Identify which cell holds the provided text, then report its [x, y] central coordinate. 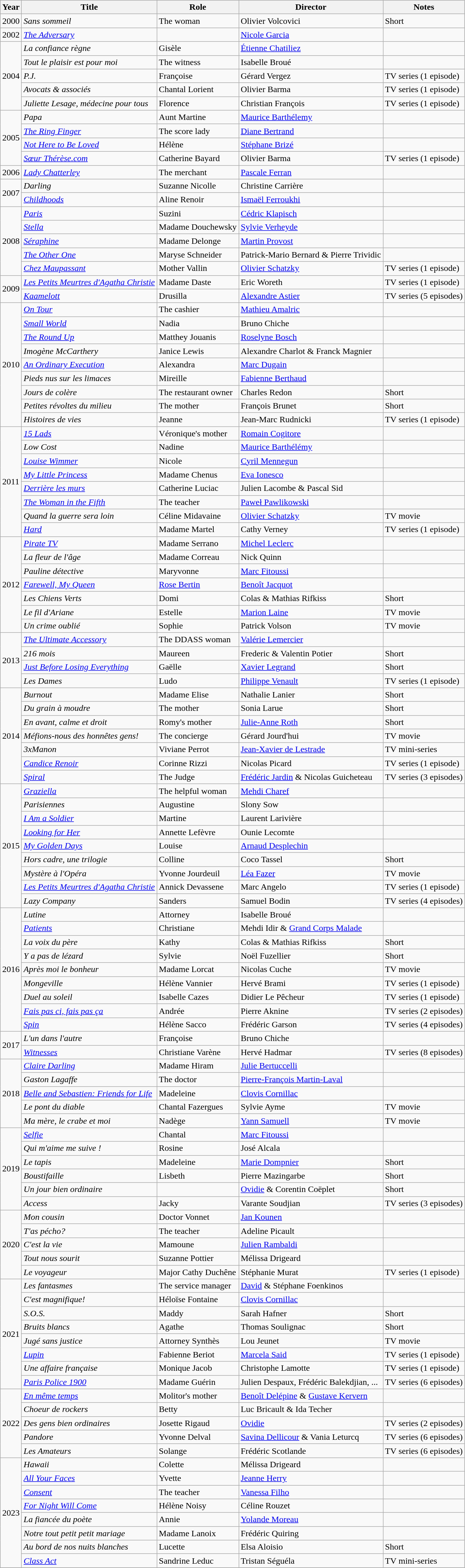
Domi [198, 598]
Maryvonne [198, 571]
Louise [198, 846]
Chez Maupassant [89, 268]
Savina Dellicour & Vania Leturcq [311, 1437]
Un crime oublié [89, 626]
Lou Jeunet [311, 1341]
Sonia Larue [311, 708]
Selfie [89, 1135]
Du grain à moudre [89, 708]
Nathalie Lanier [311, 695]
My Little Princess [89, 475]
Mathieu Amalric [311, 310]
Rosine [198, 1148]
Jan Kounen [311, 1217]
C'est la vie [89, 1244]
15 Lads [89, 433]
2009 [11, 289]
Benoît Jacquot [311, 584]
Madame Hiram [198, 1066]
Les Chiens Verts [89, 598]
Yvette [198, 1478]
Julien Lacombe & Pascal Sid [311, 488]
Samuel Bodin [311, 901]
Boustifaille [89, 1176]
Petites révoltes du milieu [89, 406]
Charles Redon [311, 392]
I Am a Soldier [89, 818]
2021 [11, 1334]
Le tapis [89, 1162]
Hawaii [89, 1464]
Stella [89, 227]
Slony Sow [311, 804]
La confiance règne [89, 48]
Le fil d'Ariane [89, 612]
Suzanne Pottier [198, 1258]
Chantal Lorient [198, 90]
Louise Wimmer [89, 461]
Julie-Anne Roth [311, 722]
Patrick-Mario Bernard & Pierre Trividic [311, 255]
2006 [11, 172]
Christophe Lamotte [311, 1368]
Héloïse Fontaine [198, 1300]
Augustine [198, 804]
The woman [198, 21]
Madame Delonge [198, 241]
Jean-Xavier de Lestrade [311, 750]
Pierre Mazingarbe [311, 1176]
2018 [11, 1093]
Martin Provost [311, 241]
Choeur de rockers [89, 1409]
Parisiennes [89, 804]
Madame Correau [198, 557]
Tout le plaisir est pour moi [89, 62]
The Round Up [89, 337]
Au bord de nos nuits blanches [89, 1547]
Suzanne Nicolle [198, 186]
Catherine Bayard [198, 158]
Christine Carrière [311, 186]
Sylvie [198, 956]
Tristan Séguéla [311, 1561]
Marc Dugain [311, 364]
216 mois [89, 653]
Hélène [198, 144]
Doctor Vonnet [198, 1217]
Chantal Fazergues [198, 1107]
Suzini [198, 213]
Sarah Hafner [311, 1313]
Hard [89, 530]
Colette [198, 1464]
Year [11, 7]
Nadège [198, 1121]
Madame Elise [198, 695]
Luc Bricault & Ida Techer [311, 1409]
Stéphanie Murat [311, 1272]
José Alcala [311, 1148]
Nick Quinn [311, 557]
Madame Douchewsky [198, 227]
Graziella [89, 791]
Arnaud Desplechin [311, 846]
Director [311, 7]
Valérie Lemercier [311, 640]
Lady Chatterley [89, 172]
Pierre-François Martin-Laval [311, 1080]
Solange [198, 1451]
Burnout [89, 695]
Annie [198, 1520]
Julie Bertuccelli [311, 1066]
David & Stéphane Foenkinos [311, 1286]
Title [89, 7]
Notes [424, 7]
Jeanne Herry [311, 1478]
Sophie [198, 626]
Madame Chenus [198, 475]
Quand la guerre sera loin [89, 516]
Après moi le bonheur [89, 969]
Olivier Volcovici [311, 21]
Agathe [198, 1327]
Childhoods [89, 200]
Colline [198, 860]
Kathy [198, 942]
Alexandre Charlot & Franck Magnier [311, 351]
Alexandre Astier [311, 296]
Not Here to Be Loved [89, 144]
Low Cost [89, 447]
2010 [11, 365]
Cyril Mennegun [311, 461]
La voix du père [89, 942]
Papa [89, 117]
Fabienne Berthaud [311, 378]
2005 [11, 138]
Christiane [198, 928]
Betty [198, 1409]
Mon cousin [89, 1217]
Le pont du diable [89, 1107]
Hervé Hadmar [311, 1052]
Étienne Chatiliez [311, 48]
Notre tout petit petit mariage [89, 1533]
Claire Darling [89, 1066]
La fleur de l'âge [89, 557]
Y a pas de lézard [89, 956]
The merchant [198, 172]
Jugé sans justice [89, 1341]
Matthey Jouanis [198, 337]
Noël Fuzellier [311, 956]
Les Amateurs [89, 1451]
Ma mère, le crabe et moi [89, 1121]
Un jour bien ordinaire [89, 1189]
Jeanne [198, 420]
Lazy Company [89, 901]
Romy's mother [198, 722]
Laurent Larivière [311, 818]
Marcela Said [311, 1355]
Mehdi Idir & Grand Corps Malade [311, 928]
Les fantasmes [89, 1286]
Hélène Noisy [198, 1506]
Madame Guérin [198, 1382]
Stéphane Brizé [311, 144]
François Brunet [311, 406]
Julien Despaux, Frédéric Balekdjian, ... [311, 1382]
Nicolas Picard [311, 763]
Nicolas Cuche [311, 969]
Yvonne Jourdeuil [198, 873]
C'est magnifique! [89, 1300]
Les Dames [89, 681]
The Ultimate Accessory [89, 640]
Mireille [198, 378]
Hors cadre, une trilogie [89, 860]
Marc Angelo [311, 887]
Eva Ionesco [311, 475]
Sylvie Verheyde [311, 227]
Cédric Klapisch [311, 213]
Cathy Verney [311, 530]
Drusilla [198, 296]
Florence [198, 103]
Bruits blancs [89, 1327]
Mother Vallin [198, 268]
The score lady [198, 131]
Mystère à l'Opéra [89, 873]
The Ring Finger [89, 131]
Madame Lorcat [198, 969]
Madame Daste [198, 282]
Céline Midavaine [198, 516]
Viviane Perrot [198, 750]
Julien Rambaldi [311, 1244]
Imogène McCarthery [89, 351]
2002 [11, 35]
S.O.S. [89, 1313]
Le voyageur [89, 1272]
Juliette Lesage, médecine pour tous [89, 103]
Frederic & Valentin Potier [311, 653]
Patrick Volson [311, 626]
Mamoune [198, 1244]
Nicole Garcia [311, 35]
TV series (8 episodes) [424, 1052]
Gérard Vergez [311, 76]
My Golden Days [89, 846]
Mongeville [89, 983]
Access [89, 1203]
Diane Bertrand [311, 131]
Méfions-nous des honnêtes gens! [89, 736]
On Tour [89, 310]
Paris Police 1900 [89, 1382]
3xManon [89, 750]
2011 [11, 481]
2017 [11, 1045]
Léa Fazer [311, 873]
Histoires de vies [89, 420]
Pierre Aknine [311, 1011]
Romain Cogitore [311, 433]
Spin [89, 1024]
2022 [11, 1423]
Frédéric Garson [311, 1024]
TV series (5 episodes) [424, 296]
Estelle [198, 612]
P.J. [89, 76]
Une affaire française [89, 1368]
Adeline Picault [311, 1231]
2023 [11, 1512]
Class Act [89, 1561]
For Night Will Come [89, 1506]
Paweł Pawlikowski [311, 502]
Pirate TV [89, 543]
2007 [11, 193]
Aunt Martine [198, 117]
2014 [11, 736]
Didier Le Pêcheur [311, 997]
Nadine [198, 447]
2000 [11, 21]
The cashier [198, 310]
Marie Dompnier [311, 1162]
Ovidie [311, 1423]
Pieds nus sur les limaces [89, 378]
All Your Faces [89, 1478]
Yvonne Delval [198, 1437]
Nadia [198, 323]
Séraphine [89, 241]
Avocats & associés [89, 90]
The Other One [89, 255]
Madame Martel [198, 530]
Aline Renoir [198, 200]
Christiane Varène [198, 1052]
Consent [89, 1492]
L'un dans l'autre [89, 1038]
Chantal [198, 1135]
Belle and Sebastien: Friends for Life [89, 1093]
Looking for Her [89, 832]
Martine [198, 818]
Lupin [89, 1355]
Roselyne Bosch [311, 337]
Ludo [198, 681]
En même temps [89, 1396]
Gérard Jourd'hui [311, 736]
The Judge [198, 777]
Role [198, 7]
Coco Tassel [311, 860]
Fabienne Beriot [198, 1355]
Molitor's mother [198, 1396]
Gisèle [198, 48]
Catherine Luciac [198, 488]
Rose Bertin [198, 584]
En avant, calme et droit [89, 722]
Vanessa Filho [311, 1492]
Kaamelott [89, 296]
Jours de colère [89, 392]
Maureen [198, 653]
Small World [89, 323]
Isabelle Cazes [198, 997]
Mehdi Charef [311, 791]
Yann Samuell [311, 1121]
Jean-Marc Rudnicki [311, 420]
Christian François [311, 103]
Just Before Losing Everything [89, 667]
Maryse Schneider [198, 255]
2008 [11, 241]
Jacky [198, 1203]
Madame Lanoix [198, 1533]
Pauline détective [89, 571]
The witness [198, 62]
Corinne Rizzi [198, 763]
Tout nous sourit [89, 1258]
Attorney [198, 915]
Michel Leclerc [311, 543]
The DDASS woman [198, 640]
Sœur Thérèse.com [89, 158]
2012 [11, 584]
Benoît Delépine & Gustave Kervern [311, 1396]
2016 [11, 969]
Hélène Sacco [198, 1024]
Fais pas ci, fais pas ça [89, 1011]
Monique Jacob [198, 1368]
Yolande Moreau [311, 1520]
Derrière les murs [89, 488]
Alexandra [198, 364]
Andrée [198, 1011]
The Adversary [89, 35]
Lucette [198, 1547]
Ismaël Ferroukhi [311, 200]
The Woman in the Fifth [89, 502]
Des gens bien ordinaires [89, 1423]
Céline Rouzet [311, 1506]
Attorney Synthès [198, 1341]
Maddy [198, 1313]
Madame Serrano [198, 543]
Janice Lewis [198, 351]
Elsa Aloisio [311, 1547]
The concierge [198, 736]
Frédéric Quiring [311, 1533]
Sandrine Leduc [198, 1561]
Xavier Legrand [311, 667]
Varante Soudjian [311, 1203]
Annette Lefèvre [198, 832]
La fiancée du poète [89, 1520]
Pascale Ferran [311, 172]
Spiral [89, 777]
Sylvie Ayme [311, 1107]
Qui m'aime me suive ! [89, 1148]
Hélène Vannier [198, 983]
2004 [11, 76]
Thomas Soulignac [311, 1327]
Philippe Venault [311, 681]
Maurice Barthélemy [311, 117]
Frédéric Scotlande [311, 1451]
Hervé Brami [311, 983]
Patients [89, 928]
Sans sommeil [89, 21]
Maurice Barthélémy [311, 447]
The service manager [198, 1286]
2013 [11, 660]
2019 [11, 1169]
2015 [11, 846]
Lutine [89, 915]
The restaurant owner [198, 392]
Véronique's mother [198, 433]
Major Cathy Duchêne [198, 1272]
Paris [89, 213]
An Ordinary Execution [89, 364]
Frédéric Jardin & Nicolas Guicheteau [311, 777]
Eric Woreth [311, 282]
Duel au soleil [89, 997]
Farewell, My Queen [89, 584]
Annick Devassene [198, 887]
Candice Renoir [89, 763]
Witnesses [89, 1052]
Sanders [198, 901]
Darling [89, 186]
T'as pécho? [89, 1231]
2020 [11, 1244]
Nicole [198, 461]
Gaston Lagaffe [89, 1080]
The doctor [198, 1080]
Josette Rigaud [198, 1423]
The helpful woman [198, 791]
Marion Laine [311, 612]
Lisbeth [198, 1176]
Gaëlle [198, 667]
Ounie Lecomte [311, 832]
Pandore [89, 1437]
Ovidie & Corentin Coëplet [311, 1189]
